Capture the cell that displays the provided text and extract its (x, y) central coordinate. 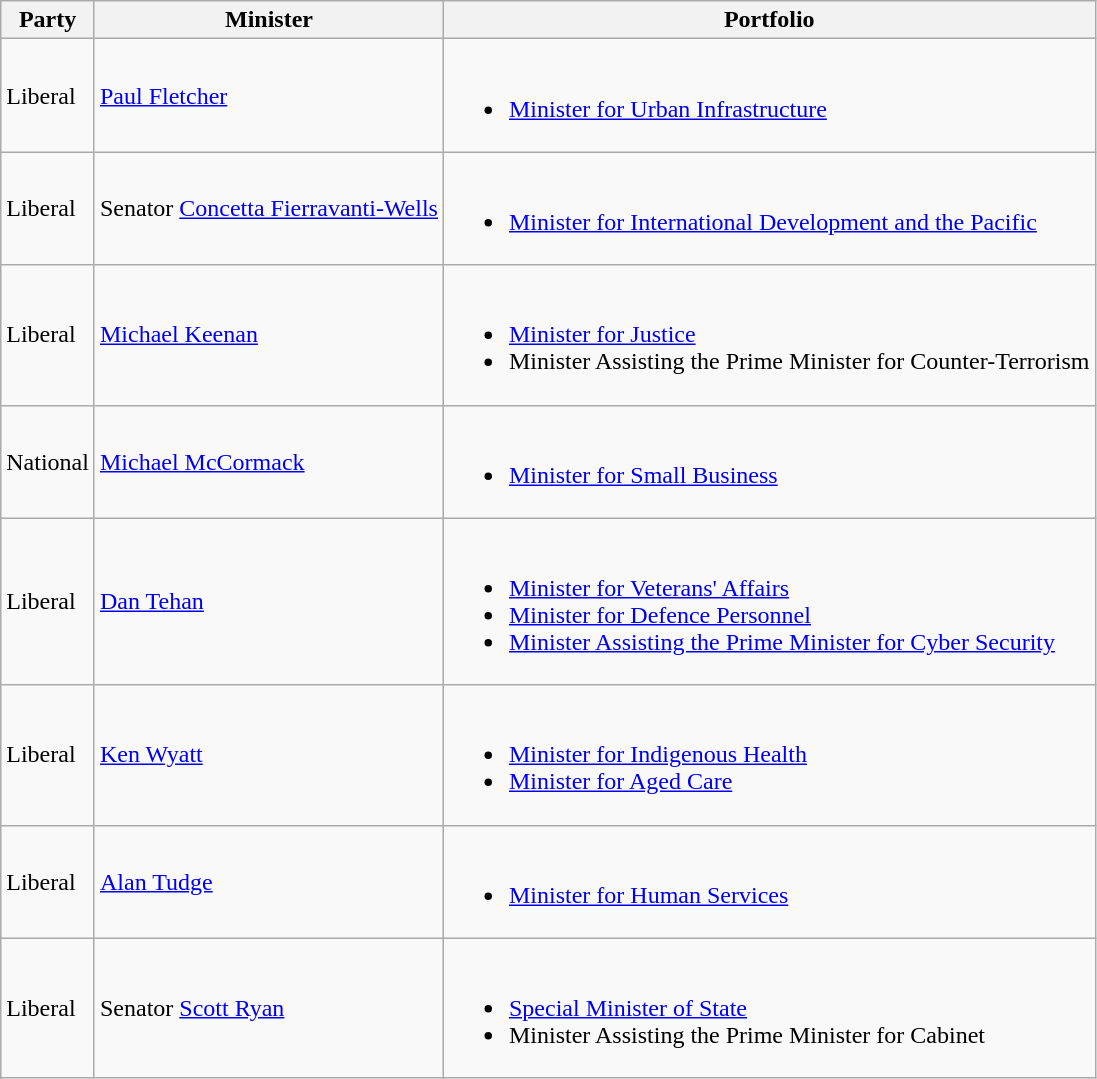
Minister for Urban Infrastructure (769, 96)
Minister for JusticeMinister Assisting the Prime Minister for Counter-Terrorism (769, 335)
Minister for Indigenous HealthMinister for Aged Care (769, 755)
Dan Tehan (268, 602)
Michael McCormack (268, 462)
Minister for Human Services (769, 882)
Paul Fletcher (268, 96)
Michael Keenan (268, 335)
Ken Wyatt (268, 755)
Minister for Veterans' AffairsMinister for Defence PersonnelMinister Assisting the Prime Minister for Cyber Security (769, 602)
Minister for International Development and the Pacific (769, 208)
Portfolio (769, 20)
National (48, 462)
Senator Concetta Fierravanti-Wells (268, 208)
Special Minister of StateMinister Assisting the Prime Minister for Cabinet (769, 1008)
Alan Tudge (268, 882)
Minister for Small Business (769, 462)
Senator Scott Ryan (268, 1008)
Minister (268, 20)
Party (48, 20)
